From the cell containing the given text, extract its center point as (x, y) coordinate. 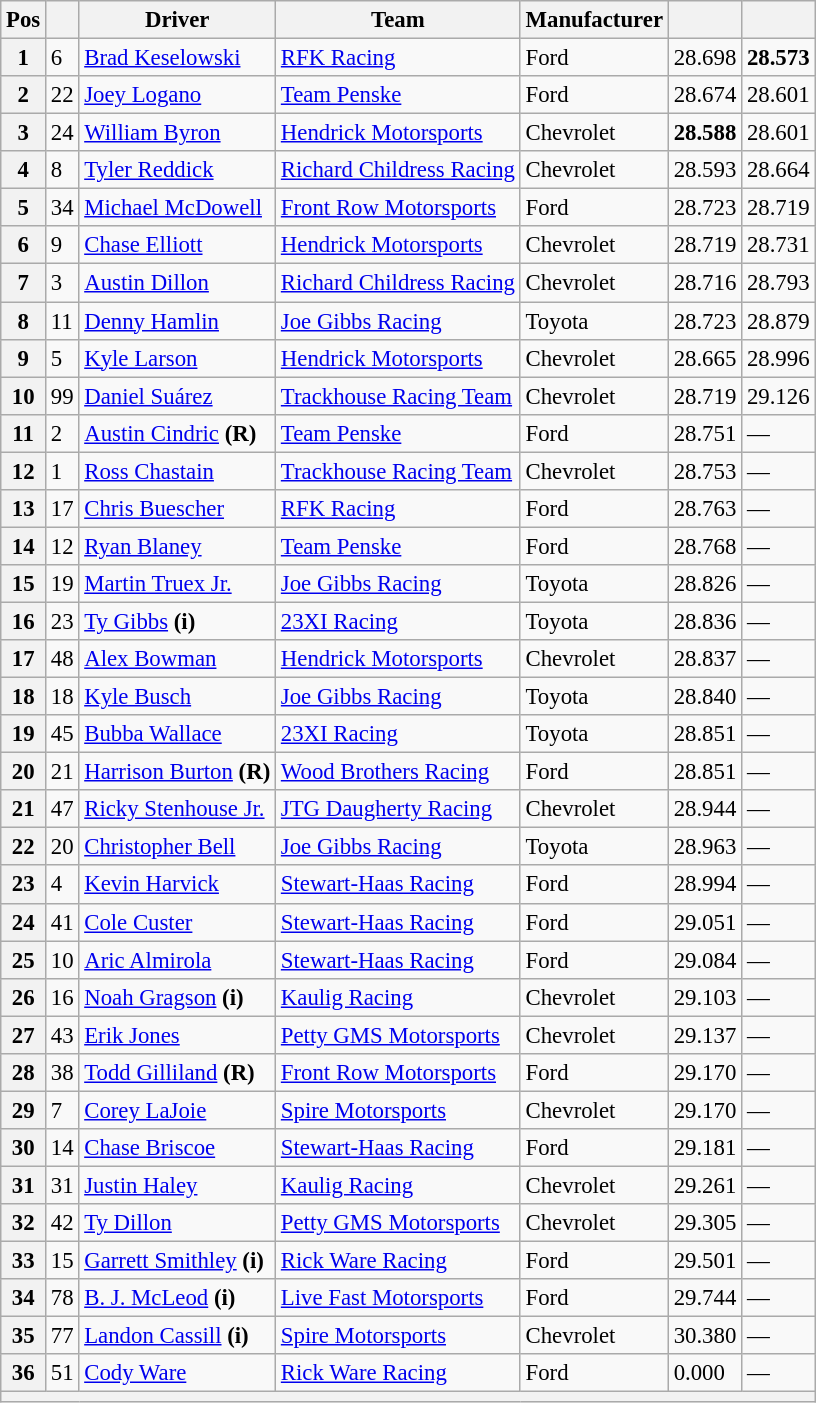
Driver (178, 20)
29.181 (704, 1148)
Austin Dillon (178, 283)
28.963 (704, 847)
Live Fast Motorsports (398, 1298)
28.698 (704, 58)
29.126 (778, 396)
Christopher Bell (178, 847)
28.753 (704, 471)
Ryan Blaney (178, 546)
27 (24, 1035)
78 (62, 1298)
42 (62, 1223)
28.879 (778, 321)
29.744 (704, 1298)
Kyle Larson (178, 358)
Aric Almirola (178, 960)
32 (24, 1223)
30 (24, 1148)
30.380 (704, 1336)
Chase Briscoe (178, 1148)
Kevin Harvick (178, 885)
Cody Ware (178, 1373)
Todd Gilliland (R) (178, 1073)
Brad Keselowski (178, 58)
28.996 (778, 358)
99 (62, 396)
Erik Jones (178, 1035)
Harrison Burton (R) (178, 772)
Pos (24, 20)
47 (62, 809)
28.674 (704, 95)
29.501 (704, 1261)
25 (24, 960)
Garrett Smithley (i) (178, 1261)
28.840 (704, 697)
0.000 (704, 1373)
28 (24, 1073)
Ty Dillon (178, 1223)
Chris Buescher (178, 509)
28.593 (704, 170)
Tyler Reddick (178, 170)
Austin Cindric (R) (178, 433)
28.793 (778, 283)
Ricky Stenhouse Jr. (178, 809)
29 (24, 1110)
41 (62, 922)
28.768 (704, 546)
Kyle Busch (178, 697)
28.944 (704, 809)
33 (24, 1261)
Cole Custer (178, 922)
Noah Gragson (i) (178, 997)
28.716 (704, 283)
28.665 (704, 358)
77 (62, 1336)
28.751 (704, 433)
Michael McDowell (178, 208)
28.573 (778, 58)
29.103 (704, 997)
36 (24, 1373)
Landon Cassill (i) (178, 1336)
29.051 (704, 922)
26 (24, 997)
28.836 (704, 621)
Justin Haley (178, 1185)
28.731 (778, 245)
Denny Hamlin (178, 321)
28.763 (704, 509)
48 (62, 659)
B. J. McLeod (i) (178, 1298)
Alex Bowman (178, 659)
45 (62, 734)
29.084 (704, 960)
28.826 (704, 584)
29.305 (704, 1223)
28.588 (704, 133)
Bubba Wallace (178, 734)
28.837 (704, 659)
51 (62, 1373)
Chase Elliott (178, 245)
Joey Logano (178, 95)
38 (62, 1073)
Ty Gibbs (i) (178, 621)
Team (398, 20)
Corey LaJoie (178, 1110)
Martin Truex Jr. (178, 584)
Ross Chastain (178, 471)
29.261 (704, 1185)
29.137 (704, 1035)
28.664 (778, 170)
Manufacturer (594, 20)
35 (24, 1336)
JTG Daugherty Racing (398, 809)
Daniel Suárez (178, 396)
28.994 (704, 885)
43 (62, 1035)
William Byron (178, 133)
13 (24, 509)
Wood Brothers Racing (398, 772)
